Pinpoint the cell where the given text exists, returning its [X, Y] midpoint coordinate. 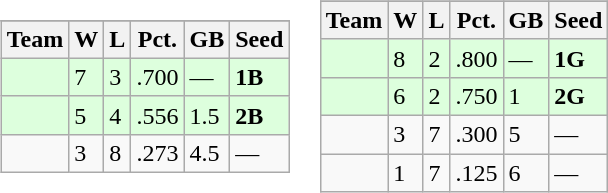
.750 [476, 96]
1B [260, 77]
2B [260, 115]
2G [578, 96]
.273 [158, 153]
.125 [476, 173]
.300 [476, 134]
.800 [476, 58]
.700 [158, 77]
4.5 [207, 153]
4 [118, 115]
1.5 [207, 115]
1G [578, 58]
.556 [158, 115]
